Determine the (X, Y) coordinate at the center of the cell enclosing the given text.  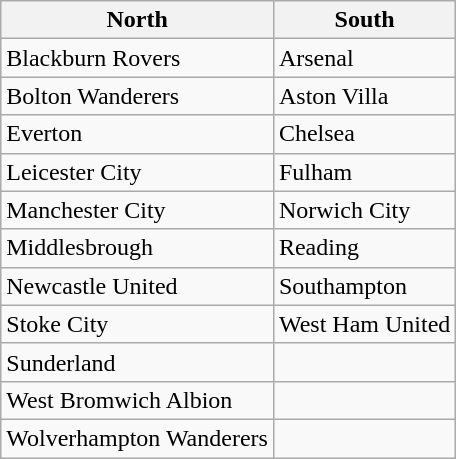
North (138, 20)
Aston Villa (364, 96)
South (364, 20)
Manchester City (138, 210)
Southampton (364, 286)
Everton (138, 134)
Blackburn Rovers (138, 58)
West Ham United (364, 324)
Bolton Wanderers (138, 96)
Arsenal (364, 58)
Norwich City (364, 210)
Reading (364, 248)
Leicester City (138, 172)
Fulham (364, 172)
Chelsea (364, 134)
Sunderland (138, 362)
Middlesbrough (138, 248)
Stoke City (138, 324)
West Bromwich Albion (138, 400)
Wolverhampton Wanderers (138, 438)
Newcastle United (138, 286)
